Locate the cell with the specified text and output its [X, Y] center coordinate. 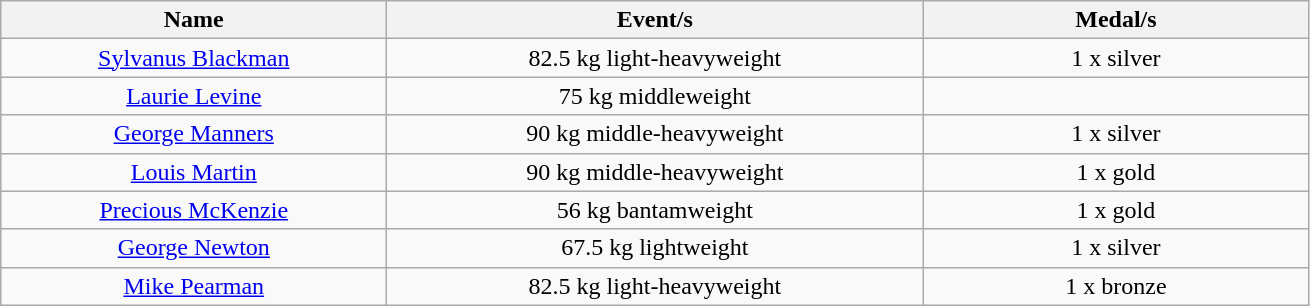
Precious McKenzie [194, 210]
1 x bronze [1116, 286]
67.5 kg lightweight [655, 248]
75 kg middleweight [655, 96]
George Newton [194, 248]
Laurie Levine [194, 96]
Event/s [655, 20]
Louis Martin [194, 172]
Name [194, 20]
Sylvanus Blackman [194, 58]
56 kg bantamweight [655, 210]
George Manners [194, 134]
Mike Pearman [194, 286]
Medal/s [1116, 20]
